Search for the cell housing the specified text and yield its (X, Y) center coordinate. 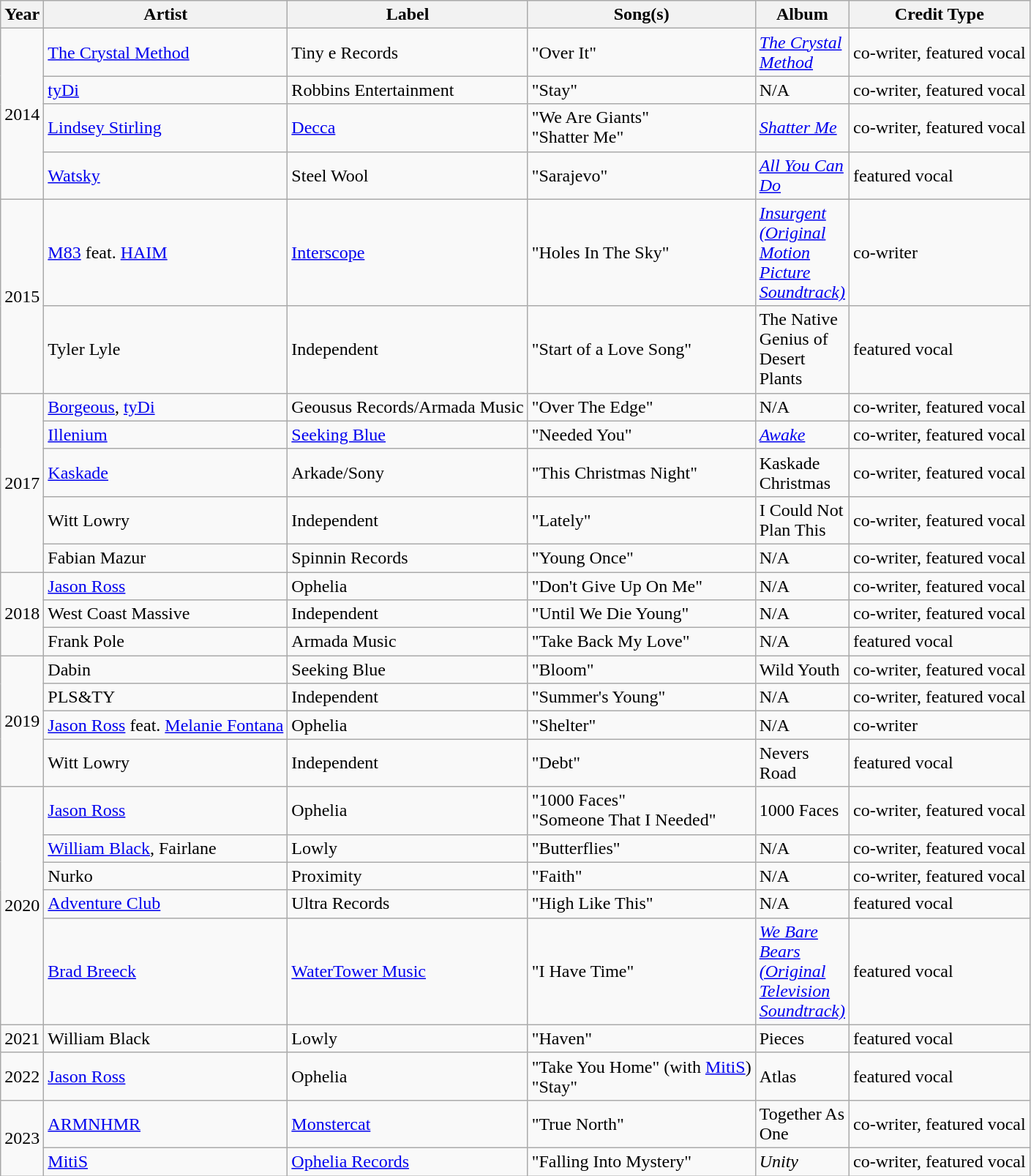
Ophelia Records (408, 1161)
2022 (22, 1076)
"Young Once" (641, 558)
2023 (22, 1137)
"Faith" (641, 876)
Nurko (165, 876)
Together As One (802, 1124)
Song(s) (641, 15)
"Start of a Love Song" (641, 350)
Ultra Records (408, 904)
Borgeous, tyDi (165, 407)
Nevers Road (802, 763)
2020 (22, 906)
Tiny e Records (408, 53)
I Could Not Plan This (802, 520)
"This Christmas Night" (641, 473)
Credit Type (940, 15)
Illenium (165, 435)
"Take Back My Love" (641, 642)
tyDi (165, 90)
Brad Breeck (165, 971)
Tyler Lyle (165, 350)
"Over The Edge" (641, 407)
"Stay" (641, 90)
"Holes In The Sky" (641, 252)
Interscope (408, 252)
Geousus Records/Armada Music (408, 407)
"Haven" (641, 1038)
William Black, Fairlane (165, 848)
"Bloom" (641, 670)
The Native Genius of Desert Plants (802, 350)
"Debt" (641, 763)
Jason Ross feat. Melanie Fontana (165, 725)
Shatter Me (802, 127)
2017 (22, 482)
"We Are Giants""Shatter Me" (641, 127)
"High Like This" (641, 904)
Dabin (165, 670)
ARMNHMR (165, 1124)
Kaskade Christmas (802, 473)
Armada Music (408, 642)
"I Have Time" (641, 971)
Watsky (165, 176)
"1000 Faces""Someone That I Needed" (641, 811)
Monstercat (408, 1124)
"Summer's Young" (641, 697)
Kaskade (165, 473)
Year (22, 15)
We Bare Bears (Original Television Soundtrack) (802, 971)
Spinnin Records (408, 558)
Awake (802, 435)
William Black (165, 1038)
"Over It" (641, 53)
Steel Wool (408, 176)
Album (802, 15)
Lindsey Stirling (165, 127)
Label (408, 15)
"Sarajevo" (641, 176)
1000 Faces (802, 811)
West Coast Massive (165, 614)
Insurgent (Original Motion Picture Soundtrack) (802, 252)
Arkade/Sony (408, 473)
2015 (22, 296)
Robbins Entertainment (408, 90)
Proximity (408, 876)
"Needed You" (641, 435)
Pieces (802, 1038)
Atlas (802, 1076)
"Take You Home" (with MitiS)"Stay" (641, 1076)
MitiS (165, 1161)
Decca (408, 127)
"Until We Die Young" (641, 614)
Wild Youth (802, 670)
2019 (22, 722)
Artist (165, 15)
Unity (802, 1161)
WaterTower Music (408, 971)
"Falling Into Mystery" (641, 1161)
"Butterflies" (641, 848)
PLS&TY (165, 697)
"True North" (641, 1124)
All You Can Do (802, 176)
Fabian Mazur (165, 558)
"Lately" (641, 520)
Frank Pole (165, 642)
2014 (22, 114)
M83 feat. HAIM (165, 252)
Adventure Club (165, 904)
2021 (22, 1038)
2018 (22, 614)
"Shelter" (641, 725)
"Don't Give Up On Me" (641, 586)
